Output the [x, y] coordinate of the center of the cell containing the given text.  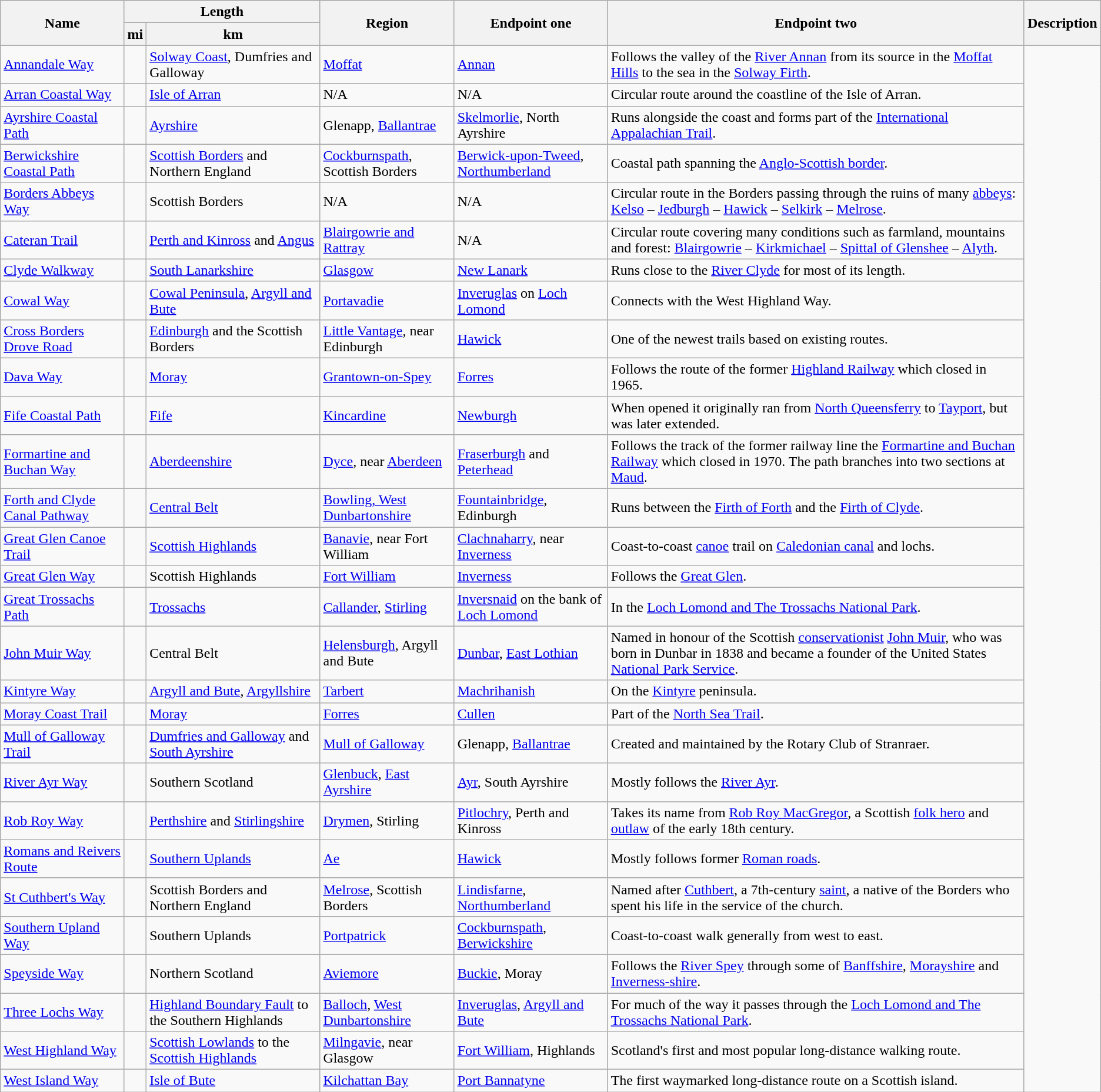
Clachnaharry, near Inverness [531, 546]
Formartine and Buchan Way [62, 462]
Aviemore [387, 973]
Aberdeenshire [233, 462]
Fountainbridge, Edinburgh [531, 508]
Cockburnspath, Berwickshire [531, 935]
Coastal path spanning the Anglo-Scottish border. [816, 164]
Berwickshire Coastal Path [62, 164]
On the Kintyre peninsula. [816, 691]
Named after Cuthbert, a 7th-century saint, a native of the Borders who spent his life in the service of the church. [816, 897]
Glasgow [387, 270]
Great Glen Canoe Trail [62, 546]
Inveruglas, Argyll and Bute [531, 1012]
Glenbuck, East Ayrshire [387, 783]
Arran Coastal Way [62, 95]
Perth and Kinross and Angus [233, 240]
Created and maintained by the Rotary Club of Stranraer. [816, 744]
Coast-to-coast walk generally from west to east. [816, 935]
Description [1062, 23]
Kilchattan Bay [387, 1081]
km [233, 34]
Little Vantage, near Edinburgh [387, 339]
Skelmorlie, North Ayrshire [531, 125]
Length [222, 12]
Cowal Way [62, 300]
Coast-to-coast canoe trail on Caledonian canal and lochs. [816, 546]
Romans and Reivers Route [62, 859]
Annandale Way [62, 65]
Northern Scotland [233, 973]
Ayr, South Ayrshire [531, 783]
Inveruglas on Loch Lomond [531, 300]
Mostly follows former Roman roads. [816, 859]
Helensburgh, Argyll and Bute [387, 653]
Berwick-upon-Tweed, Northumberland [531, 164]
Cockburnspath, Scottish Borders [387, 164]
Cullen [531, 714]
Fife [233, 415]
Kincardine [387, 415]
Callander, Stirling [387, 607]
Inverness [531, 577]
Inversnaid on the bank of Loch Lomond [531, 607]
Machrihanish [531, 691]
Fort William, Highlands [531, 1051]
Mull of Galloway [387, 744]
Mostly follows the River Ayr. [816, 783]
Endpoint two [816, 23]
Highland Boundary Fault to the Southern Highlands [233, 1012]
Borders Abbeys Way [62, 201]
Follows the route of the former Highland Railway which closed in 1965. [816, 377]
Trossachs [233, 607]
Clyde Walkway [62, 270]
St Cuthbert's Way [62, 897]
Ayrshire [233, 125]
Follows the valley of the River Annan from its source in the Moffat Hills to the sea in the Solway Firth. [816, 65]
Buckie, Moray [531, 973]
Forth and Clyde Canal Pathway [62, 508]
New Lanark [531, 270]
Drymen, Stirling [387, 820]
Edinburgh and the Scottish Borders [233, 339]
Kintyre Way [62, 691]
Takes its name from Rob Roy MacGregor, a Scottish folk hero and outlaw of the early 18th century. [816, 820]
Mull of Galloway Trail [62, 744]
Cateran Trail [62, 240]
Newburgh [531, 415]
Fort William [387, 577]
Cross Borders Drove Road [62, 339]
Fraserburgh and Peterhead [531, 462]
Pitlochry, Perth and Kinross [531, 820]
Dyce, near Aberdeen [387, 462]
One of the newest trails based on existing routes. [816, 339]
Three Lochs Way [62, 1012]
Southern Scotland [233, 783]
Region [387, 23]
Milngavie, near Glasgow [387, 1051]
Moffat [387, 65]
Connects with the West Highland Way. [816, 300]
Portpatrick [387, 935]
Part of the North Sea Trail. [816, 714]
Scottish Lowlands to the Scottish Highlands [233, 1051]
Runs close to the River Clyde for most of its length. [816, 270]
The first waymarked long-distance route on a Scottish island. [816, 1081]
Tarbert [387, 691]
Balloch, West Dunbartonshire [387, 1012]
Port Bannatyne [531, 1081]
West Island Way [62, 1081]
Scotland's first and most popular long-distance walking route. [816, 1051]
South Lanarkshire [233, 270]
Follows the River Spey through some of Banffshire, Morayshire and Inverness-shire. [816, 973]
Follows the Great Glen. [816, 577]
Circular route around the coastline of the Isle of Arran. [816, 95]
Runs alongside the coast and forms part of the International Appalachian Trail. [816, 125]
Banavie, near Fort William [387, 546]
mi [135, 34]
John Muir Way [62, 653]
Solway Coast, Dumfries and Galloway [233, 65]
Grantown-on-Spey [387, 377]
Follows the track of the former railway line the Formartine and Buchan Railway which closed in 1970. The path branches into two sections at Maud. [816, 462]
Name [62, 23]
Great Glen Way [62, 577]
Rob Roy Way [62, 820]
Fife Coastal Path [62, 415]
Dunbar, East Lothian [531, 653]
Lindisfarne, Northumberland [531, 897]
In the Loch Lomond and The Trossachs National Park. [816, 607]
Cowal Peninsula, Argyll and Bute [233, 300]
Endpoint one [531, 23]
Argyll and Bute, Argyllshire [233, 691]
River Ayr Way [62, 783]
Perthshire and Stirlingshire [233, 820]
Runs between the Firth of Forth and the Firth of Clyde. [816, 508]
Melrose, Scottish Borders [387, 897]
Isle of Bute [233, 1081]
Southern Upland Way [62, 935]
Scottish Borders [233, 201]
For much of the way it passes through the Loch Lomond and The Trossachs National Park. [816, 1012]
Portavadie [387, 300]
Ayrshire Coastal Path [62, 125]
Bowling, West Dunbartonshire [387, 508]
Ae [387, 859]
Dava Way [62, 377]
Blairgowrie and Rattray [387, 240]
Great Trossachs Path [62, 607]
When opened it originally ran from North Queensferry to Tayport, but was later extended. [816, 415]
Annan [531, 65]
Dumfries and Galloway and South Ayrshire [233, 744]
Moray Coast Trail [62, 714]
Circular route in the Borders passing through the ruins of many abbeys: Kelso – Jedburgh – Hawick – Selkirk – Melrose. [816, 201]
West Highland Way [62, 1051]
Speyside Way [62, 973]
Circular route covering many conditions such as farmland, mountains and forest: Blairgowrie – Kirkmichael – Spittal of Glenshee – Alyth. [816, 240]
Isle of Arran [233, 95]
